Detect which cell encompasses the target text, then output its (x, y) center coordinate. 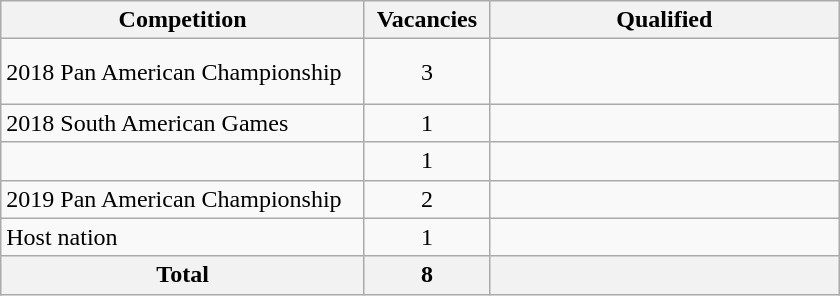
Host nation (183, 237)
Total (183, 275)
Vacancies (426, 20)
2018 South American Games (183, 123)
2 (426, 199)
Competition (183, 20)
2019 Pan American Championship (183, 199)
8 (426, 275)
Qualified (664, 20)
2018 Pan American Championship (183, 72)
3 (426, 72)
